Return the [X, Y] coordinate for the center point of the cell that contains the specified text.  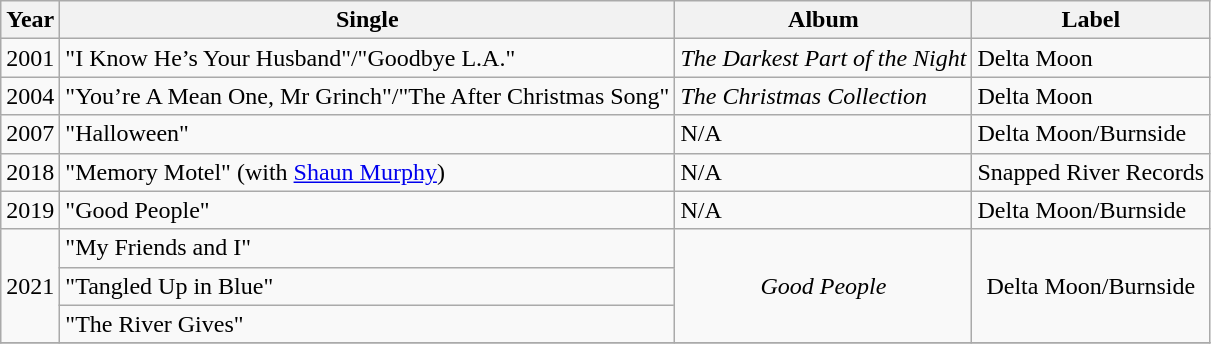
2001 [30, 58]
Album [824, 20]
"Memory Motel" (with Shaun Murphy) [368, 172]
The Darkest Part of the Night [824, 58]
2019 [30, 210]
The Christmas Collection [824, 96]
Snapped River Records [1091, 172]
2021 [30, 286]
"Tangled Up in Blue" [368, 286]
"My Friends and I" [368, 248]
"I Know He’s Your Husband"/"Goodbye L.A." [368, 58]
"You’re A Mean One, Mr Grinch"/"The After Christmas Song" [368, 96]
2004 [30, 96]
2007 [30, 134]
Good People [824, 286]
"The River Gives" [368, 324]
"Halloween" [368, 134]
Single [368, 20]
Year [30, 20]
2018 [30, 172]
"Good People" [368, 210]
Label [1091, 20]
